Detect which cell encompasses the target text, then output its (X, Y) center coordinate. 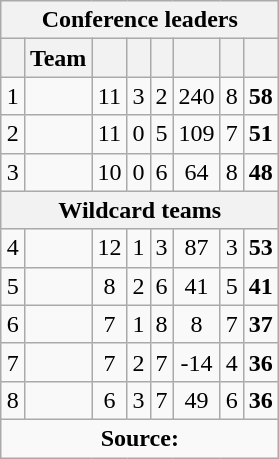
12 (110, 248)
Conference leaders (140, 20)
240 (196, 96)
10 (110, 172)
51 (260, 134)
49 (196, 400)
Team (58, 58)
48 (260, 172)
87 (196, 248)
Wildcard teams (140, 210)
37 (260, 324)
109 (196, 134)
Source: (140, 438)
53 (260, 248)
58 (260, 96)
-14 (196, 362)
64 (196, 172)
